Extract the [x, y] coordinate from the center of the cell holding the provided text.  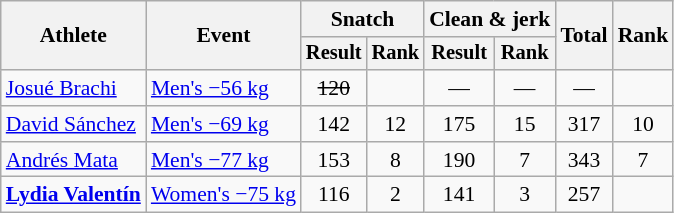
Lydia Valentín [74, 195]
3 [524, 195]
10 [644, 124]
153 [334, 160]
David Sánchez [74, 124]
Men's −56 kg [224, 88]
343 [584, 160]
8 [396, 160]
Total [584, 36]
Clean & jerk [490, 19]
317 [584, 124]
120 [334, 88]
15 [524, 124]
Josué Brachi [74, 88]
Andrés Mata [74, 160]
190 [459, 160]
Men's −77 kg [224, 160]
175 [459, 124]
142 [334, 124]
257 [584, 195]
Athlete [74, 36]
Women's −75 kg [224, 195]
Event [224, 36]
Men's −69 kg [224, 124]
116 [334, 195]
Snatch [362, 19]
2 [396, 195]
141 [459, 195]
12 [396, 124]
